Scan for the cell matching the given text and deliver its [X, Y] coordinate at center. 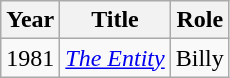
Billy [200, 58]
The Entity [115, 58]
Year [30, 20]
Role [200, 20]
1981 [30, 58]
Title [115, 20]
